Find where the given text appears and provide that cell's center as (x, y) coordinate. 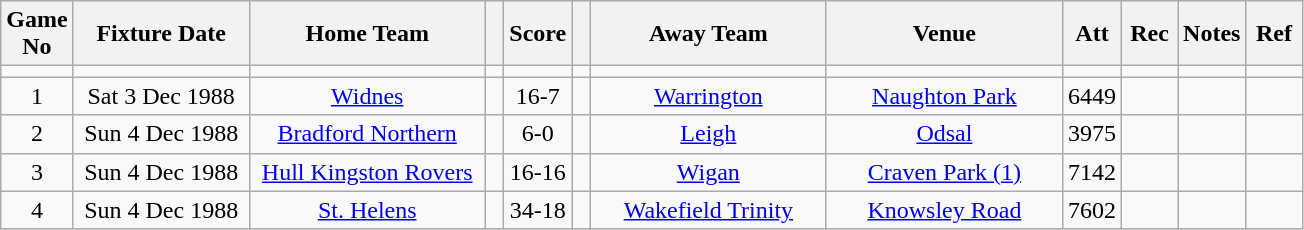
Fixture Date (161, 34)
Wakefield Trinity (708, 210)
16-16 (538, 172)
Game No (37, 34)
6-0 (538, 134)
Venue (944, 34)
34-18 (538, 210)
Rec (1150, 34)
7602 (1092, 210)
3 (37, 172)
7142 (1092, 172)
1 (37, 96)
Naughton Park (944, 96)
Craven Park (1) (944, 172)
Home Team (367, 34)
Bradford Northern (367, 134)
Att (1092, 34)
Odsal (944, 134)
Ref (1274, 34)
Hull Kingston Rovers (367, 172)
Widnes (367, 96)
4 (37, 210)
Leigh (708, 134)
Away Team (708, 34)
Knowsley Road (944, 210)
3975 (1092, 134)
Sat 3 Dec 1988 (161, 96)
6449 (1092, 96)
2 (37, 134)
Score (538, 34)
Wigan (708, 172)
Notes (1212, 34)
St. Helens (367, 210)
Warrington (708, 96)
16-7 (538, 96)
